Detect which cell encompasses the target text, then output its (X, Y) center coordinate. 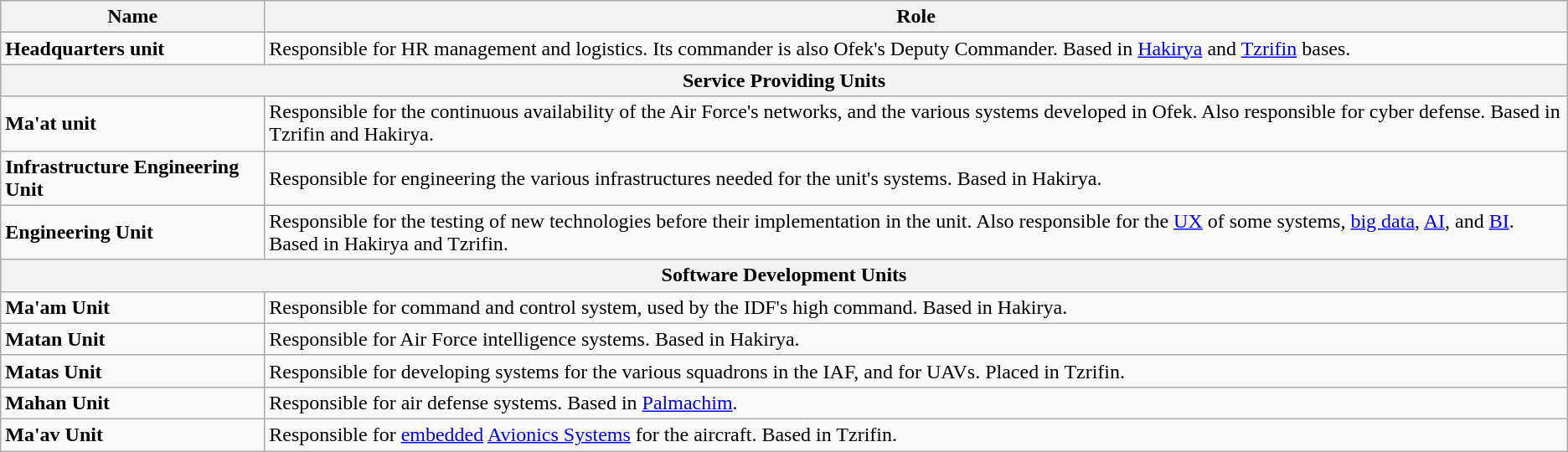
Name (132, 17)
Ma'am Unit (132, 307)
Ma'av Unit (132, 434)
Responsible for HR management and logistics. Its commander is also Ofek's Deputy Commander. Based in Hakirya and Tzrifin bases. (916, 49)
Responsible for engineering the various infrastructures needed for the unit's systems. Based in Hakirya. (916, 177)
Matas Unit (132, 371)
Responsible for developing systems for the various squadrons in the IAF, and for UAVs. Placed in Tzrifin. (916, 371)
Mahan Unit (132, 403)
Software Development Units (784, 275)
Responsible for command and control system, used by the IDF's high command. Based in Hakirya. (916, 307)
Infrastructure Engineering Unit (132, 177)
Headquarters unit (132, 49)
Responsible for air defense systems. Based in Palmachim. (916, 403)
Engineering Unit (132, 233)
Service Providing Units (784, 80)
Responsible for Air Force intelligence systems. Based in Hakirya. (916, 339)
Ma'at unit (132, 124)
Matan Unit (132, 339)
Role (916, 17)
Responsible for embedded Avionics Systems for the aircraft. Based in Tzrifin. (916, 434)
